Detect which cell encompasses the target text, then output its (x, y) center coordinate. 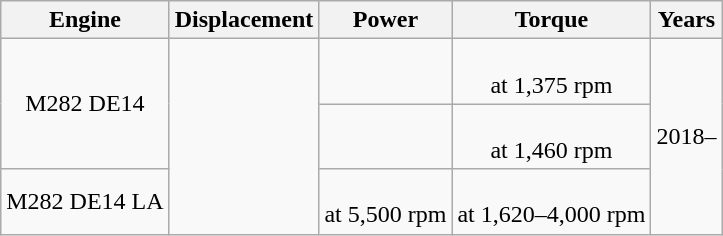
M282 DE14 LA (85, 202)
at 1,375 rpm (552, 72)
M282 DE14 (85, 104)
at 5,500 rpm (386, 202)
Engine (85, 20)
Years (686, 20)
at 1,620–4,000 rpm (552, 202)
at 1,460 rpm (552, 136)
Torque (552, 20)
Power (386, 20)
Displacement (244, 20)
2018– (686, 136)
